Extract the [x, y] coordinate from the center of the cell holding the provided text.  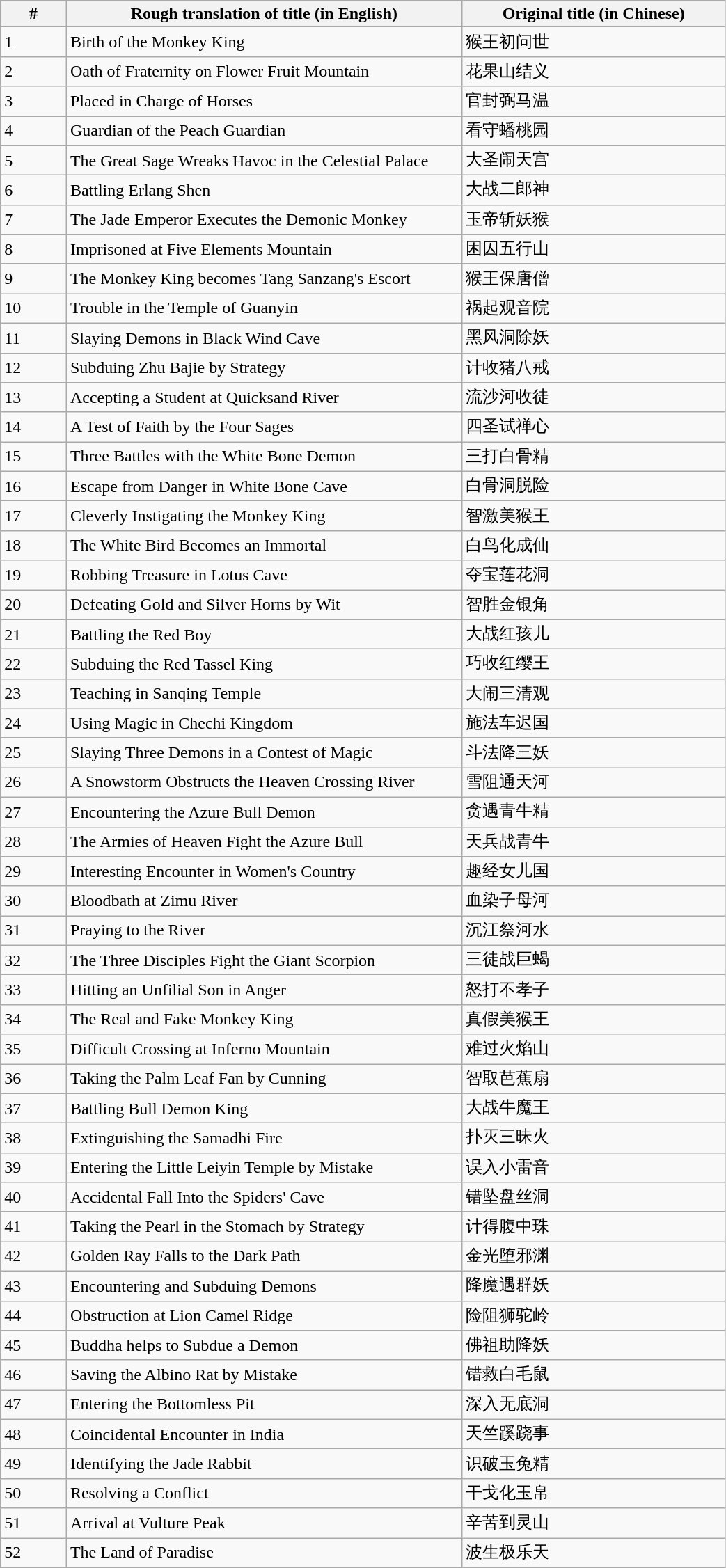
12 [33, 367]
7 [33, 220]
37 [33, 1108]
Taking the Pearl in the Stomach by Strategy [264, 1226]
34 [33, 1019]
Accidental Fall Into the Spiders' Cave [264, 1197]
Defeating Gold and Silver Horns by Wit [264, 605]
30 [33, 901]
趣经女儿国 [593, 871]
血染子母河 [593, 901]
智取芭蕉扇 [593, 1079]
三打白骨精 [593, 457]
降魔遇群妖 [593, 1286]
Escape from Danger in White Bone Cave [264, 486]
Rough translation of title (in English) [264, 14]
看守蟠桃园 [593, 131]
Battling Erlang Shen [264, 191]
Hitting an Unfilial Son in Anger [264, 990]
Coincidental Encounter in India [264, 1434]
15 [33, 457]
Entering the Little Leiyin Temple by Mistake [264, 1168]
36 [33, 1079]
5 [33, 160]
2 [33, 71]
Entering the Bottomless Pit [264, 1404]
13 [33, 398]
A Test of Faith by the Four Sages [264, 427]
计收猪八戒 [593, 367]
智胜金银角 [593, 605]
50 [33, 1494]
智激美猴王 [593, 516]
Slaying Three Demons in a Contest of Magic [264, 753]
The White Bird Becomes an Immortal [264, 546]
40 [33, 1197]
Cleverly Instigating the Monkey King [264, 516]
险阻狮驼岭 [593, 1315]
真假美猴王 [593, 1019]
45 [33, 1346]
Oath of Fraternity on Flower Fruit Mountain [264, 71]
大战红孩儿 [593, 635]
The Jade Emperor Executes the Demonic Monkey [264, 220]
花果山结义 [593, 71]
猴王初问世 [593, 42]
Identifying the Jade Rabbit [264, 1464]
46 [33, 1375]
计得腹中珠 [593, 1226]
Placed in Charge of Horses [264, 102]
The Monkey King becomes Tang Sanzang's Escort [264, 278]
39 [33, 1168]
猴王保唐僧 [593, 278]
Battling Bull Demon King [264, 1108]
52 [33, 1553]
Resolving a Conflict [264, 1494]
Extinguishing the Samadhi Fire [264, 1139]
43 [33, 1286]
三徒战巨蝎 [593, 960]
Teaching in Sanqing Temple [264, 693]
难过火焰山 [593, 1050]
佛祖助降妖 [593, 1346]
流沙河收徒 [593, 398]
Subduing Zhu Bajie by Strategy [264, 367]
The Real and Fake Monkey King [264, 1019]
扑灭三昧火 [593, 1139]
3 [33, 102]
四圣试禅心 [593, 427]
大圣闹天宫 [593, 160]
4 [33, 131]
Difficult Crossing at Inferno Mountain [264, 1050]
Taking the Palm Leaf Fan by Cunning [264, 1079]
沉江祭河水 [593, 931]
Guardian of the Peach Guardian [264, 131]
38 [33, 1139]
8 [33, 249]
夺宝莲花洞 [593, 575]
天兵战青牛 [593, 842]
18 [33, 546]
大闹三清观 [593, 693]
金光堕邪渊 [593, 1257]
Accepting a Student at Quicksand River [264, 398]
33 [33, 990]
1 [33, 42]
Encountering the Azure Bull Demon [264, 811]
Three Battles with the White Bone Demon [264, 457]
Trouble in the Temple of Guanyin [264, 309]
Original title (in Chinese) [593, 14]
白鸟化成仙 [593, 546]
白骨洞脱险 [593, 486]
Arrival at Vulture Peak [264, 1523]
16 [33, 486]
错坠盘丝洞 [593, 1197]
天竺蹊跷事 [593, 1434]
Using Magic in Chechi Kingdom [264, 724]
误入小雷音 [593, 1168]
6 [33, 191]
Saving the Albino Rat by Mistake [264, 1375]
10 [33, 309]
Interesting Encounter in Women's Country [264, 871]
Bloodbath at Zimu River [264, 901]
The Great Sage Wreaks Havoc in the Celestial Palace [264, 160]
玉帝斩妖猴 [593, 220]
贪遇青牛精 [593, 811]
31 [33, 931]
49 [33, 1464]
Slaying Demons in Black Wind Cave [264, 338]
识破玉兔精 [593, 1464]
干戈化玉帛 [593, 1494]
# [33, 14]
Encountering and Subduing Demons [264, 1286]
波生极乐天 [593, 1553]
Robbing Treasure in Lotus Cave [264, 575]
巧收红缨王 [593, 664]
雪阻通天河 [593, 782]
24 [33, 724]
官封弼马温 [593, 102]
47 [33, 1404]
44 [33, 1315]
19 [33, 575]
Praying to the River [264, 931]
17 [33, 516]
48 [33, 1434]
Subduing the Red Tassel King [264, 664]
大战二郎神 [593, 191]
32 [33, 960]
斗法降三妖 [593, 753]
20 [33, 605]
28 [33, 842]
29 [33, 871]
22 [33, 664]
施法车迟国 [593, 724]
21 [33, 635]
41 [33, 1226]
怒打不孝子 [593, 990]
Imprisoned at Five Elements Mountain [264, 249]
A Snowstorm Obstructs the Heaven Crossing River [264, 782]
困囚五行山 [593, 249]
27 [33, 811]
祸起观音院 [593, 309]
Buddha helps to Subdue a Demon [264, 1346]
错救白毛鼠 [593, 1375]
26 [33, 782]
Battling the Red Boy [264, 635]
51 [33, 1523]
黑风洞除妖 [593, 338]
The Land of Paradise [264, 1553]
42 [33, 1257]
23 [33, 693]
Birth of the Monkey King [264, 42]
Obstruction at Lion Camel Ridge [264, 1315]
9 [33, 278]
25 [33, 753]
35 [33, 1050]
The Armies of Heaven Fight the Azure Bull [264, 842]
大战牛魔王 [593, 1108]
The Three Disciples Fight the Giant Scorpion [264, 960]
深入无底洞 [593, 1404]
辛苦到灵山 [593, 1523]
11 [33, 338]
Golden Ray Falls to the Dark Path [264, 1257]
14 [33, 427]
